Locate the cell with the specified text and output its (x, y) center coordinate. 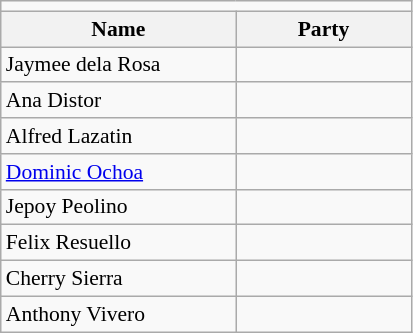
Cherry Sierra (118, 279)
Name (118, 29)
Jaymee dela Rosa (118, 65)
Anthony Vivero (118, 314)
Dominic Ochoa (118, 172)
Jepoy Peolino (118, 207)
Ana Distor (118, 101)
Alfred Lazatin (118, 136)
Felix Resuello (118, 243)
Party (324, 29)
